Search for the cell housing the specified text and yield its (X, Y) center coordinate. 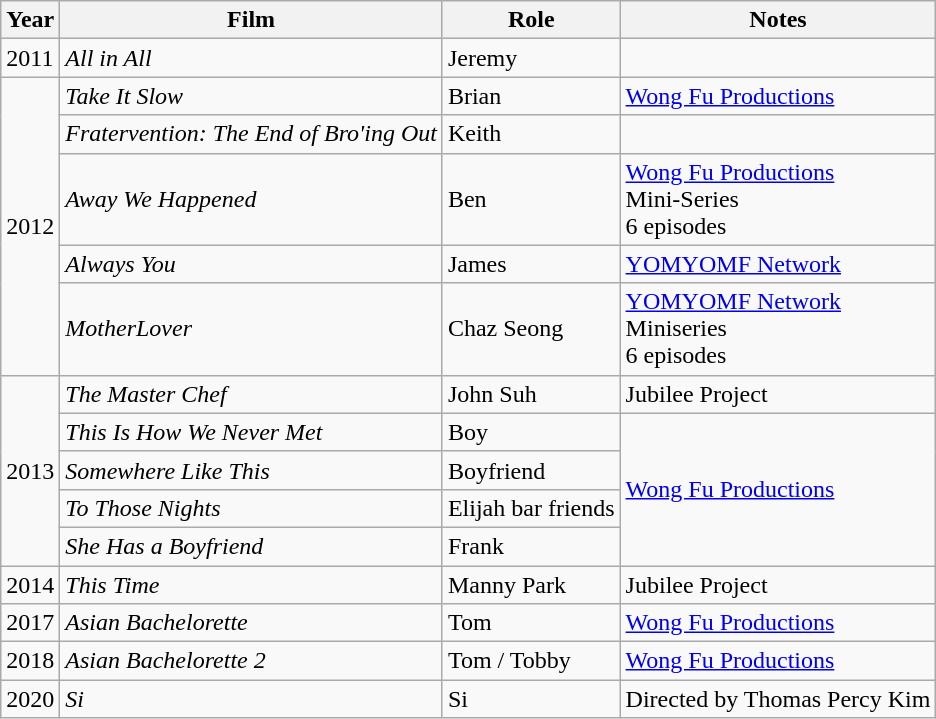
2013 (30, 470)
Jeremy (531, 58)
Elijah bar friends (531, 508)
Boyfriend (531, 470)
2020 (30, 699)
The Master Chef (252, 394)
To Those Nights (252, 508)
Frank (531, 546)
MotherLover (252, 329)
She Has a Boyfriend (252, 546)
All in All (252, 58)
2012 (30, 226)
Manny Park (531, 585)
YOMYOMF Network (778, 264)
2017 (30, 623)
Asian Bachelorette 2 (252, 661)
Notes (778, 20)
Always You (252, 264)
Brian (531, 96)
YOMYOMF NetworkMiniseries6 episodes (778, 329)
Keith (531, 134)
Away We Happened (252, 199)
Year (30, 20)
Ben (531, 199)
Fratervention: The End of Bro'ing Out (252, 134)
Directed by Thomas Percy Kim (778, 699)
Role (531, 20)
John Suh (531, 394)
Asian Bachelorette (252, 623)
Film (252, 20)
2014 (30, 585)
Chaz Seong (531, 329)
This Time (252, 585)
Tom / Tobby (531, 661)
Boy (531, 432)
James (531, 264)
This Is How We Never Met (252, 432)
Wong Fu ProductionsMini-Series6 episodes (778, 199)
Somewhere Like This (252, 470)
Tom (531, 623)
2011 (30, 58)
Take It Slow (252, 96)
2018 (30, 661)
